Find where the given text appears and provide that cell's center as (X, Y) coordinate. 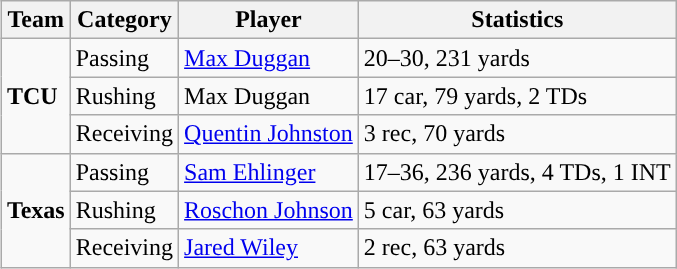
2 rec, 63 yards (517, 248)
Statistics (517, 20)
17–36, 236 yards, 4 TDs, 1 INT (517, 172)
Texas (36, 210)
3 rec, 70 yards (517, 134)
5 car, 63 yards (517, 210)
Player (269, 20)
Jared Wiley (269, 248)
TCU (36, 96)
20–30, 231 yards (517, 58)
Roschon Johnson (269, 210)
Sam Ehlinger (269, 172)
Quentin Johnston (269, 134)
17 car, 79 yards, 2 TDs (517, 96)
Team (36, 20)
Category (124, 20)
